Scan for the cell matching the given text and deliver its [x, y] coordinate at center. 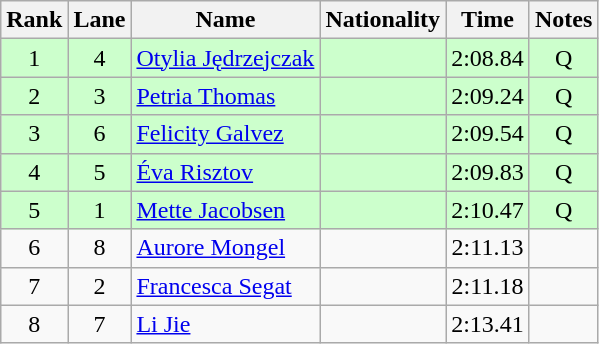
Petria Thomas [226, 96]
2:11.18 [488, 286]
Aurore Mongel [226, 248]
Felicity Galvez [226, 134]
Nationality [383, 20]
2:08.84 [488, 58]
Otylia Jędrzejczak [226, 58]
Name [226, 20]
Time [488, 20]
2:09.24 [488, 96]
2:13.41 [488, 324]
Éva Risztov [226, 172]
Notes [563, 20]
Li Jie [226, 324]
2:10.47 [488, 210]
2:09.54 [488, 134]
Rank [34, 20]
2:09.83 [488, 172]
Francesca Segat [226, 286]
Mette Jacobsen [226, 210]
Lane [100, 20]
2:11.13 [488, 248]
